Identify which cell holds the provided text, then report its [X, Y] central coordinate. 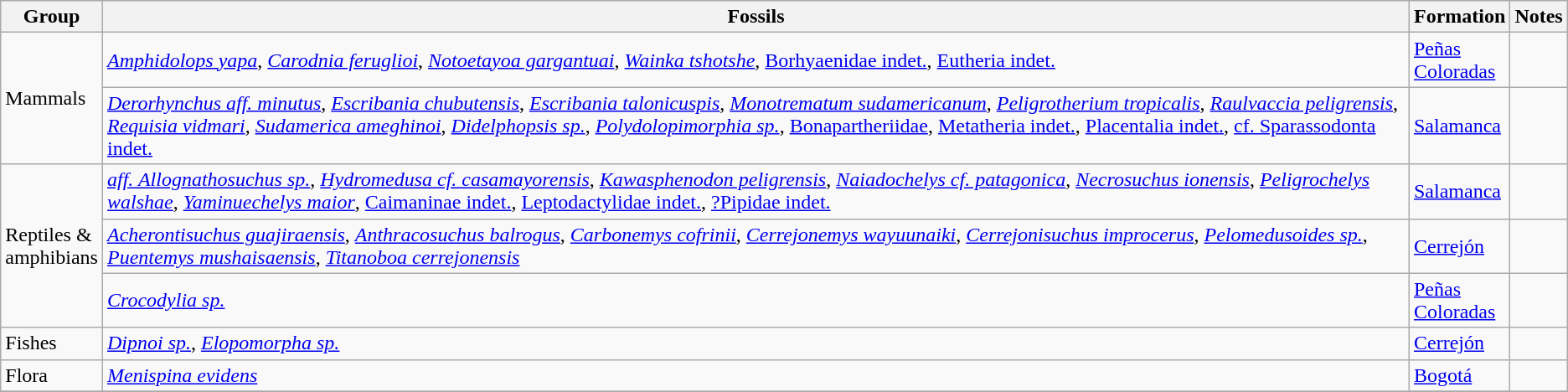
Formation [1459, 17]
Dipnoi sp., Elopomorpha sp. [756, 343]
Notes [1539, 17]
Group [52, 17]
Reptiles &amphibians [52, 246]
Crocodylia sp. [756, 300]
Bogotá [1459, 375]
Amphidolops yapa, Carodnia feruglioi, Notoetayoa gargantuai, Wainka tshotshe, Borhyaenidae indet., Eutheria indet. [756, 60]
Flora [52, 375]
Fossils [756, 17]
Menispina evidens [756, 375]
Fishes [52, 343]
Mammals [52, 99]
